Search for the cell housing the specified text and yield its [X, Y] center coordinate. 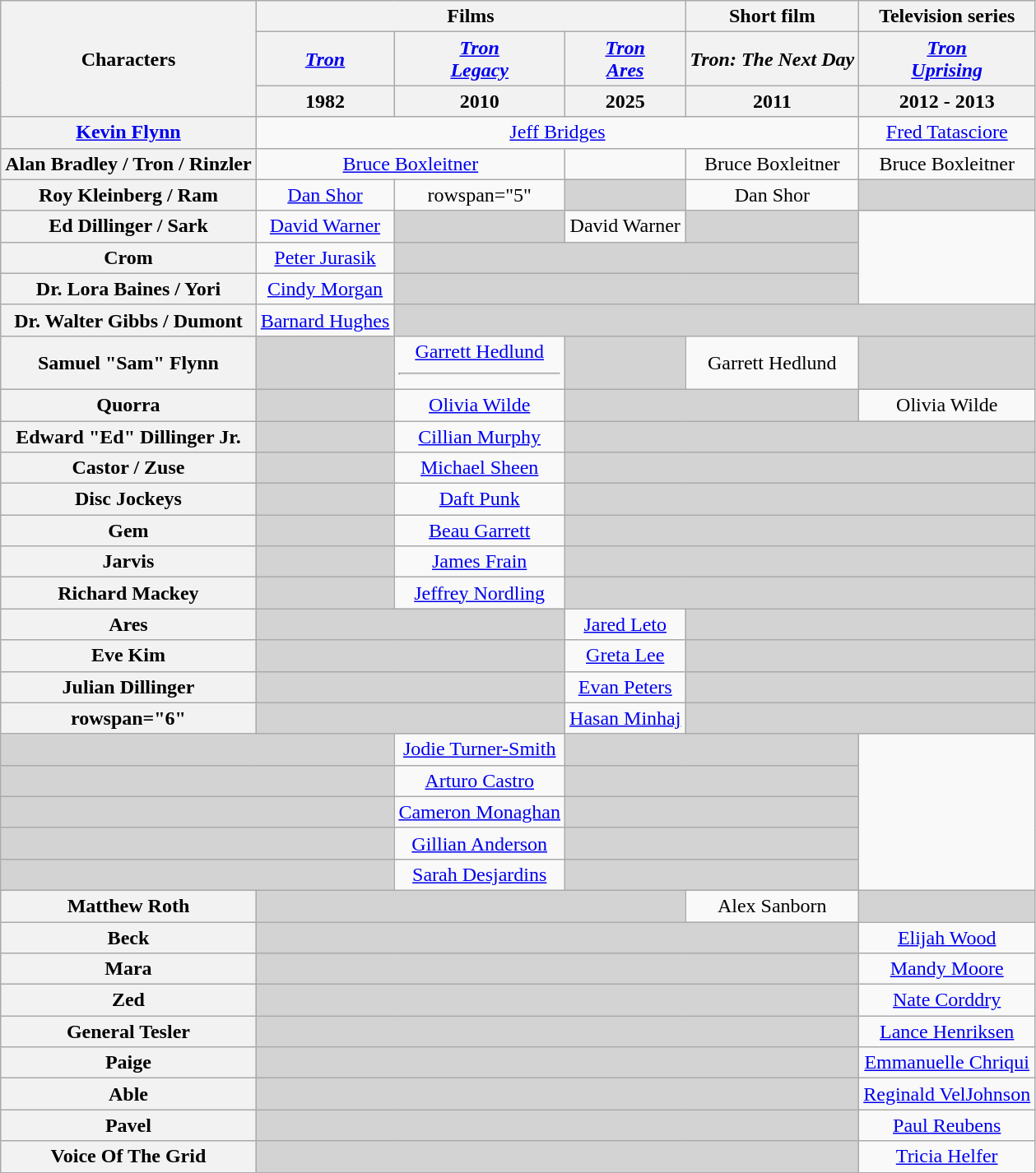
Dr. Walter Gibbs / Dumont [128, 320]
Paige [128, 1063]
TronAres [625, 59]
Julian Dillinger [128, 687]
Cindy Morgan [325, 289]
General Tesler [128, 1032]
Jeffrey Nordling [480, 593]
Paul Reubens [947, 1125]
TronUprising [947, 59]
Mara [128, 969]
Richard Mackey [128, 593]
Ed Dillinger / Sark [128, 226]
Disc Jockeys [128, 499]
Tricia Helfer [947, 1157]
Gillian Anderson [480, 843]
Roy Kleinberg / Ram [128, 195]
Evan Peters [625, 687]
Alex Sanborn [772, 906]
rowspan="5" [480, 195]
Crom [128, 257]
Jarvis [128, 562]
Emmanuelle Chriqui [947, 1063]
Castor / Zuse [128, 468]
Gem [128, 531]
2012 - 2013 [947, 101]
James Frain [480, 562]
Kevin Flynn [128, 132]
Beau Garrett [480, 531]
Cameron Monaghan [480, 812]
Zed [128, 1000]
Mandy Moore [947, 969]
Jared Leto [625, 624]
Greta Lee [625, 656]
Fred Tatasciore [947, 132]
Able [128, 1094]
Jodie Turner-Smith [480, 749]
Samuel "Sam" Flynn [128, 362]
Elijah Wood [947, 937]
Edward "Ed" Dillinger Jr. [128, 437]
1982 [325, 101]
Tron [325, 59]
Characters [128, 59]
Hasan Minhaj [625, 718]
Quorra [128, 405]
Daft Punk [480, 499]
Michael Sheen [480, 468]
Films [471, 16]
2011 [772, 101]
Tron: The Next Day [772, 59]
Jeff Bridges [558, 132]
2010 [480, 101]
Sarah Desjardins [480, 874]
Lance Henriksen [947, 1032]
rowspan="6" [128, 718]
Beck [128, 937]
Nate Corddry [947, 1000]
Arturo Castro [480, 781]
Alan Bradley / Tron / Rinzler [128, 164]
2025 [625, 101]
Voice Of The Grid [128, 1157]
Barnard Hughes [325, 320]
Peter Jurasik [325, 257]
Pavel [128, 1125]
Matthew Roth [128, 906]
Cillian Murphy [480, 437]
TronLegacy [480, 59]
Dr. Lora Baines / Yori [128, 289]
Ares [128, 624]
Short film [772, 16]
Eve Kim [128, 656]
Reginald VelJohnson [947, 1094]
Television series [947, 16]
